Return the [X, Y] coordinate for the center point of the cell that contains the specified text.  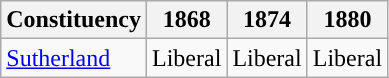
Constituency [74, 20]
1868 [186, 20]
1874 [267, 20]
Sutherland [74, 58]
1880 [347, 20]
